Capture the cell that displays the provided text and extract its (x, y) central coordinate. 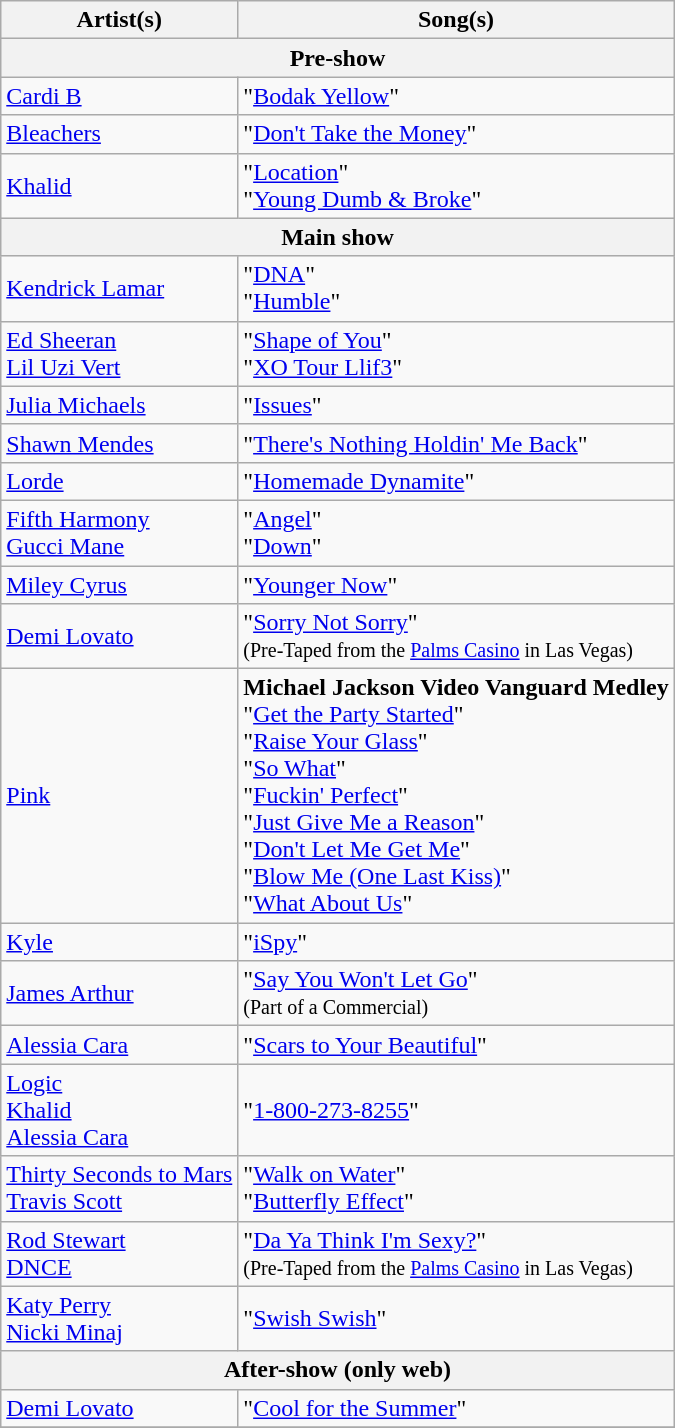
"Homemade Dynamite" (456, 481)
Ed SheeranLil Uzi Vert (120, 354)
Kendrick Lamar (120, 288)
"Location""Young Dumb & Broke" (456, 186)
"1-800-273-8255" (456, 1110)
James Arthur (120, 994)
Shawn Mendes (120, 443)
Artist(s) (120, 20)
Khalid (120, 186)
Cardi B (120, 96)
"Shape of You""XO Tour Llif3" (456, 354)
"Don't Take the Money" (456, 134)
"iSpy" (456, 942)
Bleachers (120, 134)
Thirty Seconds to MarsTravis Scott (120, 1188)
"Cool for the Summer" (456, 1408)
Rod StewartDNCE (120, 1254)
Main show (338, 237)
LogicKhalidAlessia Cara (120, 1110)
Song(s) (456, 20)
After-show (only web) (338, 1370)
Miley Cyrus (120, 585)
"Younger Now" (456, 585)
Lorde (120, 481)
"Da Ya Think I'm Sexy?"(Pre-Taped from the Palms Casino in Las Vegas) (456, 1254)
Julia Michaels (120, 405)
Pre-show (338, 58)
Kyle (120, 942)
"Scars to Your Beautiful" (456, 1045)
"Swish Swish" (456, 1318)
"Sorry Not Sorry"(Pre-Taped from the Palms Casino in Las Vegas) (456, 636)
"Bodak Yellow" (456, 96)
"Issues" (456, 405)
"There's Nothing Holdin' Me Back" (456, 443)
Fifth HarmonyGucci Mane (120, 532)
"Walk on Water""Butterfly Effect" (456, 1188)
"Say You Won't Let Go"(Part of a Commercial) (456, 994)
"Angel""Down" (456, 532)
Katy PerryNicki Minaj (120, 1318)
Pink (120, 796)
Alessia Cara (120, 1045)
"DNA""Humble" (456, 288)
